Identify which cell holds the provided text, then report its (X, Y) central coordinate. 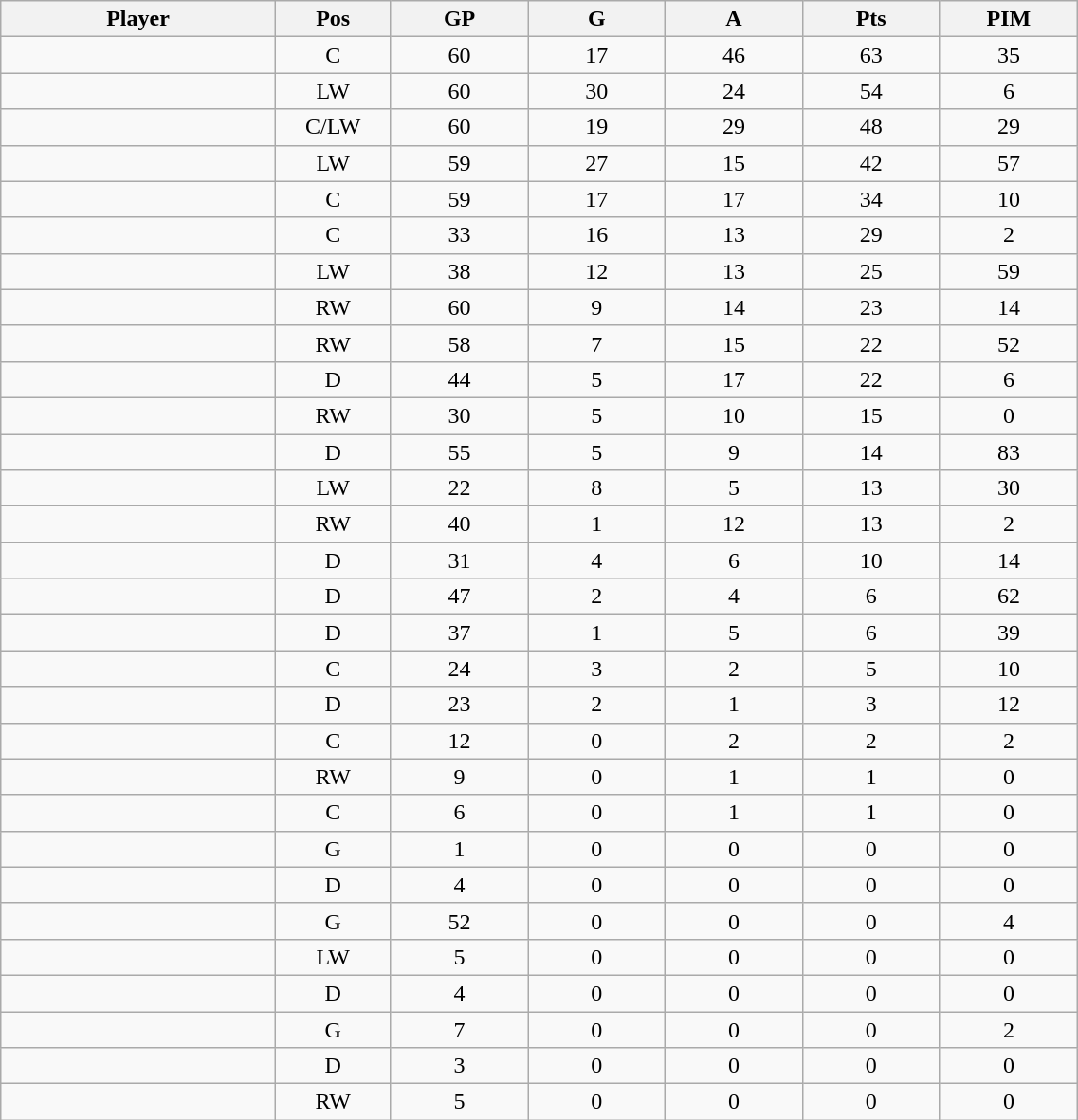
GP (459, 19)
34 (870, 199)
35 (1009, 55)
31 (459, 560)
58 (459, 343)
55 (459, 452)
62 (1009, 597)
33 (459, 235)
25 (870, 271)
Player (138, 19)
83 (1009, 452)
PIM (1009, 19)
42 (870, 163)
57 (1009, 163)
54 (870, 91)
16 (597, 235)
63 (870, 55)
37 (459, 633)
48 (870, 127)
Pos (333, 19)
40 (459, 524)
47 (459, 597)
A (734, 19)
8 (597, 488)
46 (734, 55)
44 (459, 379)
39 (1009, 633)
C/LW (333, 127)
19 (597, 127)
38 (459, 271)
Pts (870, 19)
27 (597, 163)
